Pinpoint the cell where the given text exists, returning its [x, y] midpoint coordinate. 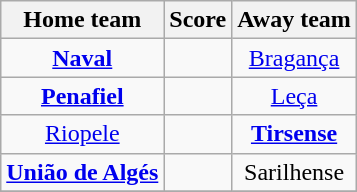
Naval [82, 58]
Away team [294, 20]
Score [198, 20]
Leça [294, 96]
Penafiel [82, 96]
Home team [82, 20]
Tirsense [294, 134]
Sarilhense [294, 172]
Bragança [294, 58]
União de Algés [82, 172]
Riopele [82, 134]
